Capture the cell that displays the provided text and extract its [x, y] central coordinate. 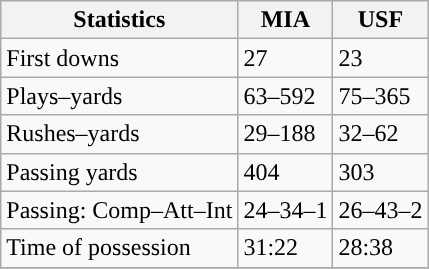
75–365 [380, 96]
24–34–1 [286, 210]
404 [286, 172]
First downs [120, 58]
63–592 [286, 96]
Time of possession [120, 248]
Passing yards [120, 172]
Rushes–yards [120, 134]
Passing: Comp–Att–Int [120, 210]
MIA [286, 20]
31:22 [286, 248]
Plays–yards [120, 96]
USF [380, 20]
Statistics [120, 20]
27 [286, 58]
32–62 [380, 134]
23 [380, 58]
28:38 [380, 248]
303 [380, 172]
29–188 [286, 134]
26–43–2 [380, 210]
